From the cell containing the given text, extract its center point as (x, y) coordinate. 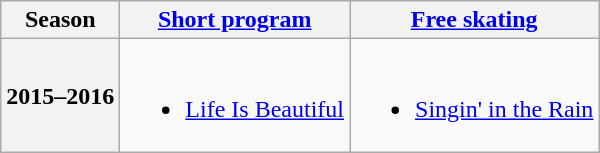
Free skating (474, 20)
2015–2016 (60, 96)
Short program (235, 20)
Season (60, 20)
Life Is Beautiful (235, 96)
Singin' in the Rain (474, 96)
